Locate the cell with the specified text and output its (X, Y) center coordinate. 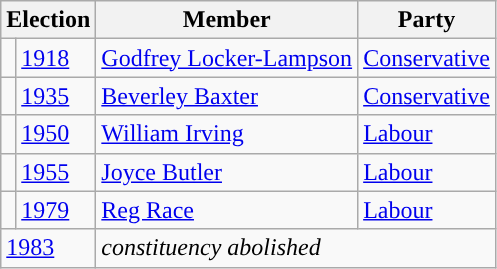
Reg Race (227, 210)
Beverley Baxter (227, 96)
Party (427, 20)
Joyce Butler (227, 172)
1979 (56, 210)
Godfrey Locker-Lampson (227, 58)
1955 (56, 172)
1935 (56, 96)
constituency abolished (296, 248)
Election (48, 20)
Member (227, 20)
1950 (56, 134)
1983 (48, 248)
William Irving (227, 134)
1918 (56, 58)
